Find where the given text appears and provide that cell's center as (x, y) coordinate. 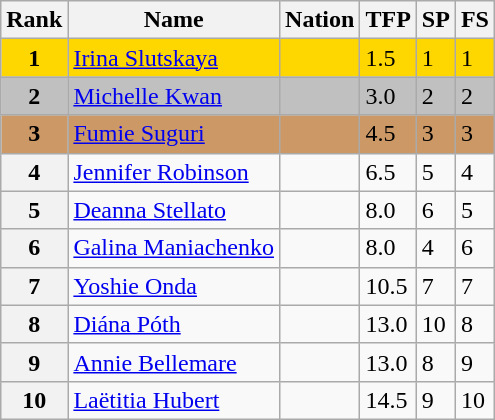
Jennifer Robinson (174, 172)
Rank (34, 20)
Michelle Kwan (174, 96)
10.5 (388, 286)
FS (474, 20)
Diána Póth (174, 324)
Fumie Suguri (174, 134)
SP (436, 20)
Annie Bellemare (174, 362)
TFP (388, 20)
Irina Slutskaya (174, 58)
Laëtitia Hubert (174, 400)
1.5 (388, 58)
Nation (320, 20)
3.0 (388, 96)
Galina Maniachenko (174, 248)
Yoshie Onda (174, 286)
6.5 (388, 172)
14.5 (388, 400)
Deanna Stellato (174, 210)
4.5 (388, 134)
Name (174, 20)
